Scan for the cell matching the given text and deliver its [x, y] coordinate at center. 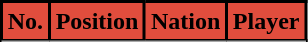
Position [96, 22]
Player [266, 22]
Nation [186, 22]
No. [26, 22]
